Return [x, y] of the center of cell containing provided text 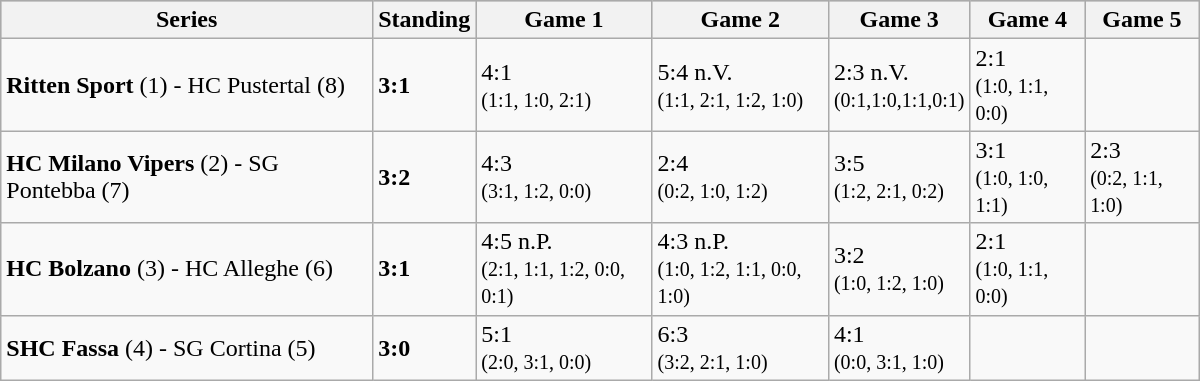
HC Milano Vipers (2) - SG Pontebba (7) [187, 177]
3:2 [424, 177]
4:3(3:1, 1:2, 0:0) [564, 177]
HC Bolzano (3) - HC Alleghe (6) [187, 269]
4:3 n.P.(1:0, 1:2, 1:1, 0:0, 1:0) [740, 269]
Series [187, 20]
Game 2 [740, 20]
6:3(3:2, 2:1, 1:0) [740, 348]
4:1(1:1, 1:0, 2:1) [564, 85]
Game 1 [564, 20]
Game 4 [1028, 20]
3:0 [424, 348]
Ritten Sport (1) - HC Pustertal (8) [187, 85]
5:1(2:0, 3:1, 0:0) [564, 348]
Game 3 [899, 20]
4:1(0:0, 3:1, 1:0) [899, 348]
Standing [424, 20]
Game 5 [1142, 20]
3:2(1:0, 1:2, 1:0) [899, 269]
2:3 n.V.(0:1,1:0,1:1,0:1) [899, 85]
SHC Fassa (4) - SG Cortina (5) [187, 348]
5:4 n.V.(1:1, 2:1, 1:2, 1:0) [740, 85]
4:5 n.P.(2:1, 1:1, 1:2, 0:0, 0:1) [564, 269]
3:5(1:2, 2:1, 0:2) [899, 177]
2:3(0:2, 1:1, 1:0) [1142, 177]
3:1(1:0, 1:0, 1:1) [1028, 177]
2:4(0:2, 1:0, 1:2) [740, 177]
